Search for the cell housing the specified text and yield its [x, y] center coordinate. 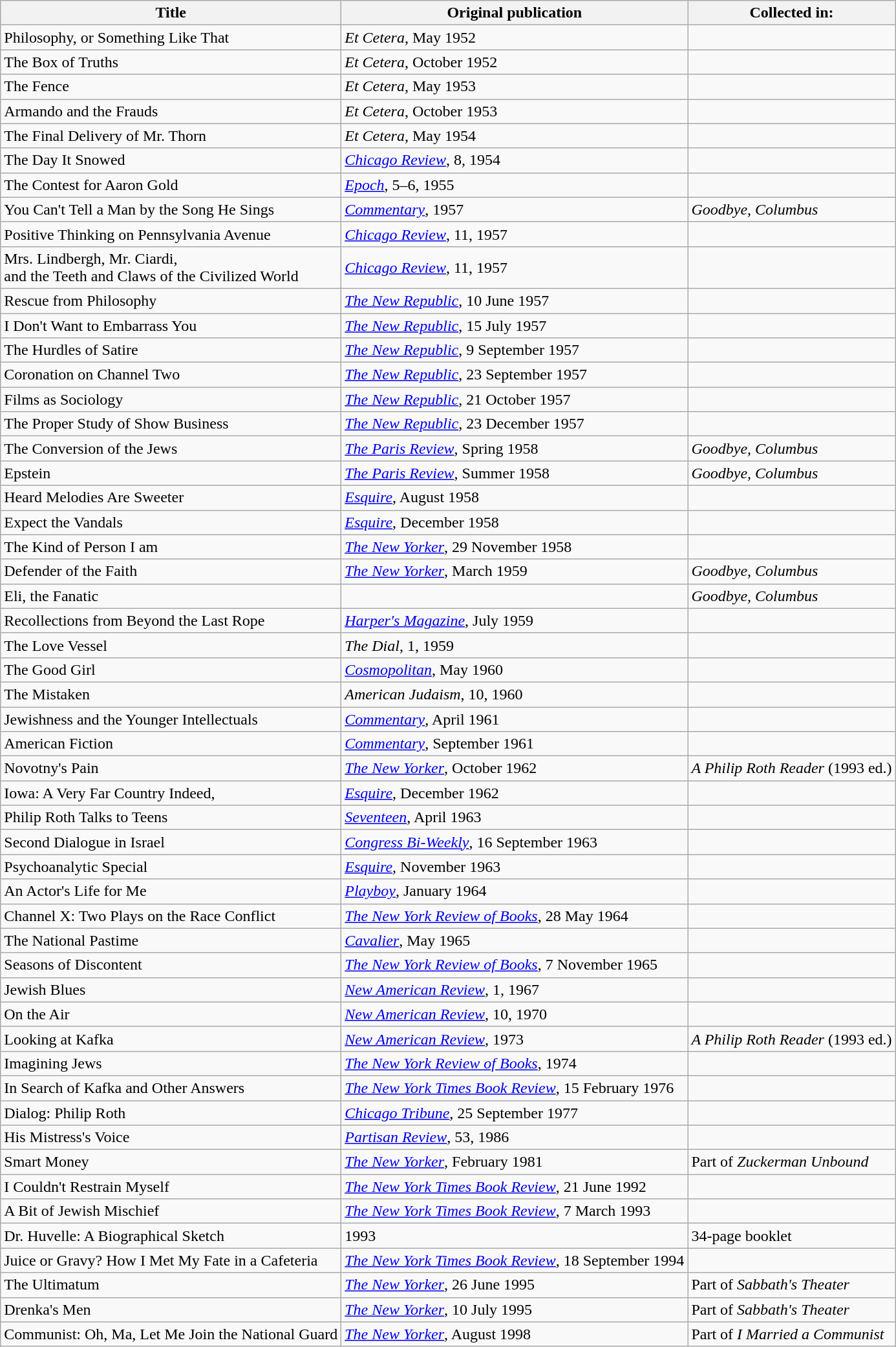
The New York Times Book Review, 21 June 1992 [515, 1187]
The New Yorker, March 1959 [515, 571]
Psychoanalytic Special [171, 867]
Esquire, August 1958 [515, 498]
The New Yorker, February 1981 [515, 1162]
Partisan Review, 53, 1986 [515, 1138]
Imagining Jews [171, 1063]
The Dial, 1, 1959 [515, 645]
The New York Times Book Review, 18 September 1994 [515, 1260]
Dialog: Philip Roth [171, 1112]
Et Cetera, October 1952 [515, 62]
You Can't Tell a Man by the Song He Sings [171, 209]
The Kind of Person I am [171, 547]
The Contest for Aaron Gold [171, 185]
1993 [515, 1236]
The Mistaken [171, 694]
The Proper Study of Show Business [171, 424]
The Love Vessel [171, 645]
Mrs. Lindbergh, Mr. Ciardi,and the Teeth and Claws of the Civilized World [171, 268]
The New York Review of Books, 28 May 1964 [515, 916]
Eli, the Fanatic [171, 596]
New American Review, 10, 1970 [515, 1014]
Commentary, April 1961 [515, 719]
The New Republic, 21 October 1957 [515, 399]
On the Air [171, 1014]
American Fiction [171, 744]
Defender of the Faith [171, 571]
I Don't Want to Embarrass You [171, 325]
The New Republic, 9 September 1957 [515, 350]
New American Review, 1973 [515, 1039]
Part of I Married a Communist [791, 1334]
Second Dialogue in Israel [171, 842]
Commentary, 1957 [515, 209]
Jewish Blues [171, 990]
The Paris Review, Spring 1958 [515, 449]
Et Cetera, May 1954 [515, 136]
The New Republic, 10 June 1957 [515, 301]
In Search of Kafka and Other Answers [171, 1088]
Philip Roth Talks to Teens [171, 818]
Recollections from Beyond the Last Rope [171, 620]
The New York Times Book Review, 15 February 1976 [515, 1088]
Coronation on Channel Two [171, 375]
Seasons of Discontent [171, 965]
Cavalier, May 1965 [515, 940]
Chicago Tribune, 25 September 1977 [515, 1112]
The New Yorker, 29 November 1958 [515, 547]
Title [171, 13]
I Couldn't Restrain Myself [171, 1187]
The Paris Review, Summer 1958 [515, 473]
Communist: Oh, Ma, Let Me Join the National Guard [171, 1334]
Films as Sociology [171, 399]
The New York Times Book Review, 7 March 1993 [515, 1211]
The New Republic, 23 December 1957 [515, 424]
Seventeen, April 1963 [515, 818]
The Good Girl [171, 670]
The Box of Truths [171, 62]
The New Yorker, 10 July 1995 [515, 1310]
Epoch, 5–6, 1955 [515, 185]
The New York Review of Books, 7 November 1965 [515, 965]
Chicago Review, 8, 1954 [515, 160]
The Day It Snowed [171, 160]
Esquire, December 1962 [515, 793]
The New Yorker, 26 June 1995 [515, 1285]
Channel X: Two Plays on the Race Conflict [171, 916]
The National Pastime [171, 940]
Juice or Gravy? How I Met My Fate in a Cafeteria [171, 1260]
Looking at Kafka [171, 1039]
Cosmopolitan, May 1960 [515, 670]
The Final Delivery of Mr. Thorn [171, 136]
Positive Thinking on Pennsylvania Avenue [171, 234]
Congress Bi-Weekly, 16 September 1963 [515, 842]
A Bit of Jewish Mischief [171, 1211]
The New Republic, 23 September 1957 [515, 375]
Collected in: [791, 13]
Rescue from Philosophy [171, 301]
Original publication [515, 13]
His Mistress's Voice [171, 1138]
Jewishness and the Younger Intellectuals [171, 719]
The New Republic, 15 July 1957 [515, 325]
Expect the Vandals [171, 522]
Epstein [171, 473]
Philosophy, or Something Like That [171, 37]
Novotny's Pain [171, 769]
Heard Melodies Are Sweeter [171, 498]
Part of Zuckerman Unbound [791, 1162]
The New Yorker, August 1998 [515, 1334]
Drenka's Men [171, 1310]
Armando and the Frauds [171, 111]
34-page booklet [791, 1236]
Et Cetera, May 1952 [515, 37]
New American Review, 1, 1967 [515, 990]
American Judaism, 10, 1960 [515, 694]
The Ultimatum [171, 1285]
The Conversion of the Jews [171, 449]
Et Cetera, May 1953 [515, 87]
The New York Review of Books, 1974 [515, 1063]
Smart Money [171, 1162]
Esquire, December 1958 [515, 522]
Esquire, November 1963 [515, 867]
An Actor's Life for Me [171, 891]
Playboy, January 1964 [515, 891]
The Hurdles of Satire [171, 350]
Commentary, September 1961 [515, 744]
Et Cetera, October 1953 [515, 111]
The New Yorker, October 1962 [515, 769]
Harper's Magazine, July 1959 [515, 620]
Dr. Huvelle: A Biographical Sketch [171, 1236]
Iowa: A Very Far Country Indeed, [171, 793]
The Fence [171, 87]
